Pinpoint the cell where the given text exists, returning its [X, Y] midpoint coordinate. 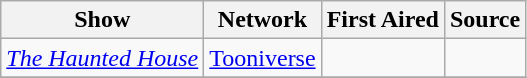
Source [484, 20]
Tooniverse [262, 58]
Show [102, 20]
Network [262, 20]
First Aired [382, 20]
The Haunted House [102, 58]
